Detect which cell encompasses the target text, then output its (X, Y) center coordinate. 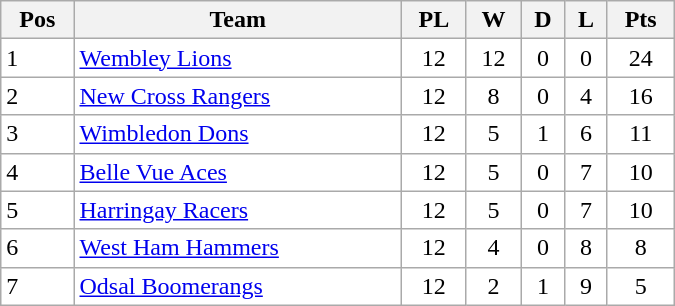
Wembley Lions (238, 58)
PL (434, 20)
W (494, 20)
3 (38, 134)
16 (640, 96)
D (543, 20)
Odsal Boomerangs (238, 286)
Wimbledon Dons (238, 134)
9 (586, 286)
West Ham Hammers (238, 248)
Team (238, 20)
Belle Vue Aces (238, 172)
Harringay Racers (238, 210)
24 (640, 58)
11 (640, 134)
Pos (38, 20)
Pts (640, 20)
L (586, 20)
New Cross Rangers (238, 96)
